For the text-containing cell, return its midpoint in (X, Y) coordinate format. 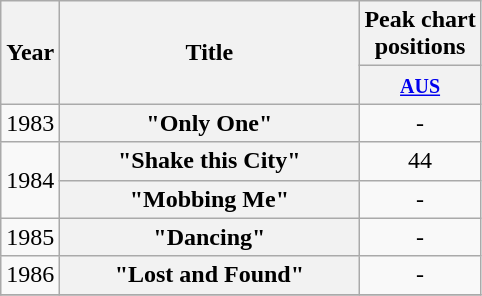
1986 (30, 275)
"Shake this City" (210, 161)
AUS (420, 85)
1983 (30, 123)
Year (30, 52)
"Mobbing Me" (210, 199)
"Only One" (210, 123)
1985 (30, 237)
Title (210, 52)
"Lost and Found" (210, 275)
Peak chartpositions (420, 34)
"Dancing" (210, 237)
44 (420, 161)
1984 (30, 180)
